Provide the [x, y] coordinate of the cell's center where the given text is located.  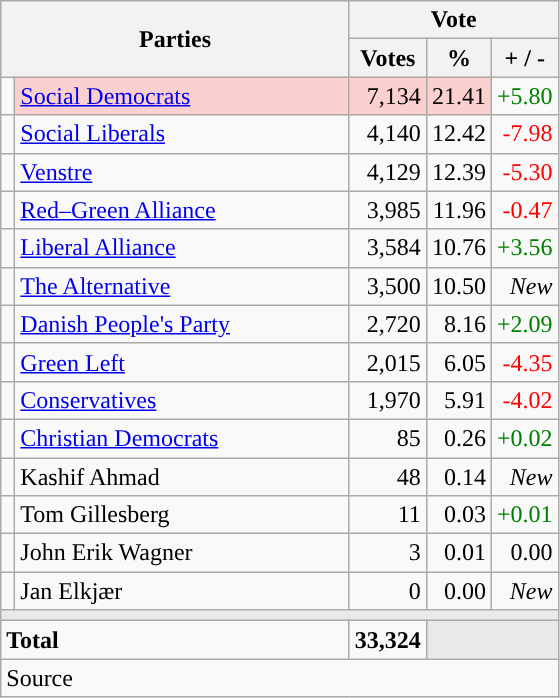
3,584 [388, 248]
Tom Gillesberg [182, 515]
+5.80 [524, 96]
Source [280, 678]
3,500 [388, 286]
2,720 [388, 324]
0.01 [458, 553]
-5.30 [524, 172]
11 [388, 515]
Vote [454, 20]
0.14 [458, 477]
+0.02 [524, 438]
Jan Elkjær [182, 591]
Votes [388, 58]
-4.35 [524, 362]
Total [176, 640]
-4.02 [524, 400]
-0.47 [524, 210]
Parties [176, 39]
Liberal Alliance [182, 248]
Venstre [182, 172]
3,985 [388, 210]
% [458, 58]
10.76 [458, 248]
33,324 [388, 640]
12.42 [458, 134]
4,129 [388, 172]
Red–Green Alliance [182, 210]
Conservatives [182, 400]
4,140 [388, 134]
John Erik Wagner [182, 553]
0.26 [458, 438]
10.50 [458, 286]
5.91 [458, 400]
The Alternative [182, 286]
Danish People's Party [182, 324]
Kashif Ahmad [182, 477]
Christian Democrats [182, 438]
21.41 [458, 96]
85 [388, 438]
8.16 [458, 324]
7,134 [388, 96]
Social Liberals [182, 134]
+ / - [524, 58]
1,970 [388, 400]
-7.98 [524, 134]
+0.01 [524, 515]
48 [388, 477]
6.05 [458, 362]
2,015 [388, 362]
+2.09 [524, 324]
0.03 [458, 515]
+3.56 [524, 248]
11.96 [458, 210]
Green Left [182, 362]
12.39 [458, 172]
0 [388, 591]
3 [388, 553]
Social Democrats [182, 96]
